Extract the (X, Y) coordinate from the center of the cell holding the provided text.  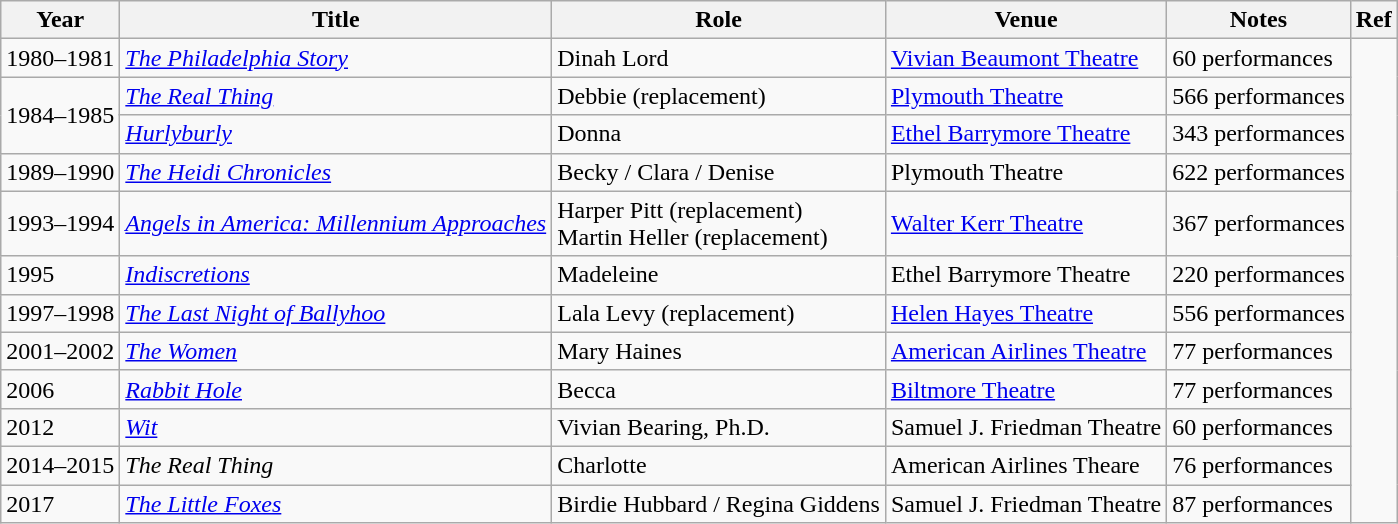
Becca (719, 389)
Charlotte (719, 465)
2001–2002 (60, 351)
Mary Haines (719, 351)
Biltmore Theatre (1026, 389)
2014–2015 (60, 465)
2006 (60, 389)
Angels in America: Millennium Approaches (336, 224)
Birdie Hubbard / Regina Giddens (719, 503)
Lala Levy (replacement) (719, 313)
Dinah Lord (719, 58)
220 performances (1259, 275)
343 performances (1259, 134)
1993–1994 (60, 224)
2017 (60, 503)
The Last Night of Ballyhoo (336, 313)
Year (60, 20)
Role (719, 20)
American Airlines Theare (1026, 465)
Madeleine (719, 275)
76 performances (1259, 465)
American Airlines Theatre (1026, 351)
1989–1990 (60, 172)
556 performances (1259, 313)
Notes (1259, 20)
Debbie (replacement) (719, 96)
1980–1981 (60, 58)
566 performances (1259, 96)
Donna (719, 134)
1984–1985 (60, 115)
Becky / Clara / Denise (719, 172)
Hurlyburly (336, 134)
Ref (1374, 20)
622 performances (1259, 172)
Harper Pitt (replacement)Martin Heller (replacement) (719, 224)
Indiscretions (336, 275)
1995 (60, 275)
The Philadelphia Story (336, 58)
The Women (336, 351)
Vivian Bearing, Ph.D. (719, 427)
Vivian Beaumont Theatre (1026, 58)
Title (336, 20)
Venue (1026, 20)
Wit (336, 427)
367 performances (1259, 224)
Helen Hayes Theatre (1026, 313)
1997–1998 (60, 313)
2012 (60, 427)
The Heidi Chronicles (336, 172)
The Little Foxes (336, 503)
87 performances (1259, 503)
Rabbit Hole (336, 389)
Walter Kerr Theatre (1026, 224)
